Pinpoint the cell where the given text exists, returning its (X, Y) midpoint coordinate. 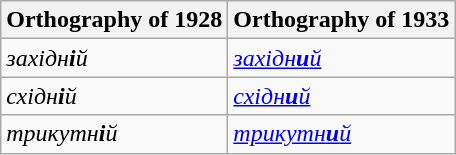
східній (114, 96)
Orthography of 1933 (342, 20)
трикутний (342, 134)
трикутній (114, 134)
західній (114, 58)
східний (342, 96)
Orthography of 1928 (114, 20)
західний (342, 58)
